Pinpoint the cell where the given text exists, returning its [x, y] midpoint coordinate. 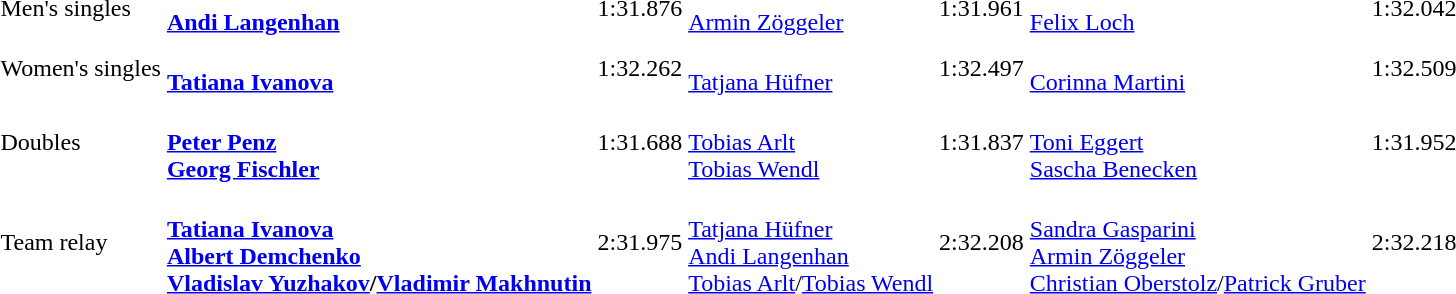
Tatjana Hüfner [811, 68]
1:32.262 [640, 68]
Corinna Martini [1198, 68]
Tobias ArltTobias Wendl [811, 142]
Toni EggertSascha Benecken [1198, 142]
Peter PenzGeorg Fischler [379, 142]
1:31.837 [982, 142]
Tatiana Ivanova [379, 68]
1:32.497 [982, 68]
1:31.688 [640, 142]
